Search for the cell housing the specified text and yield its [x, y] center coordinate. 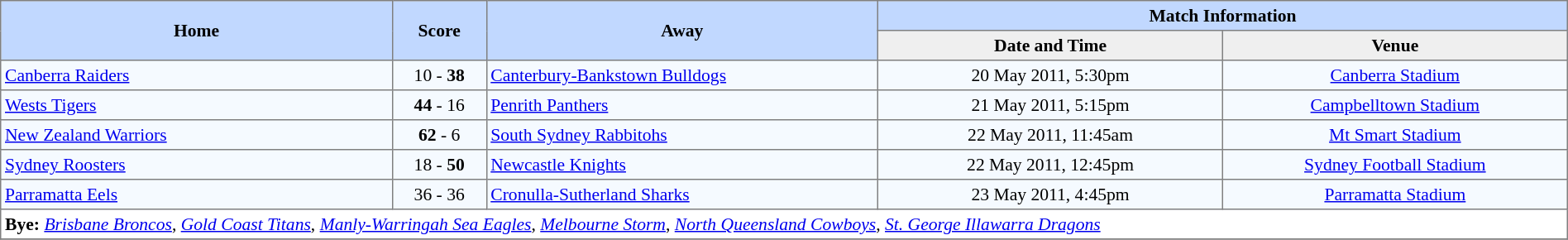
Newcastle Knights [682, 165]
Wests Tigers [197, 105]
62 - 6 [439, 135]
Campbelltown Stadium [1394, 105]
Canberra Raiders [197, 75]
New Zealand Warriors [197, 135]
South Sydney Rabbitohs [682, 135]
Canterbury-Bankstown Bulldogs [682, 75]
Date and Time [1050, 46]
36 - 36 [439, 194]
Venue [1394, 46]
18 - 50 [439, 165]
Penrith Panthers [682, 105]
Canberra Stadium [1394, 75]
Cronulla-Sutherland Sharks [682, 194]
Sydney Roosters [197, 165]
Away [682, 31]
Parramatta Stadium [1394, 194]
Score [439, 31]
Mt Smart Stadium [1394, 135]
22 May 2011, 11:45am [1050, 135]
21 May 2011, 5:15pm [1050, 105]
22 May 2011, 12:45pm [1050, 165]
Bye: Brisbane Broncos, Gold Coast Titans, Manly-Warringah Sea Eagles, Melbourne Storm, North Queensland Cowboys, St. George Illawarra Dragons [784, 224]
Parramatta Eels [197, 194]
10 - 38 [439, 75]
23 May 2011, 4:45pm [1050, 194]
Sydney Football Stadium [1394, 165]
Match Information [1223, 16]
Home [197, 31]
44 - 16 [439, 105]
20 May 2011, 5:30pm [1050, 75]
